Search for the cell housing the specified text and yield its (X, Y) center coordinate. 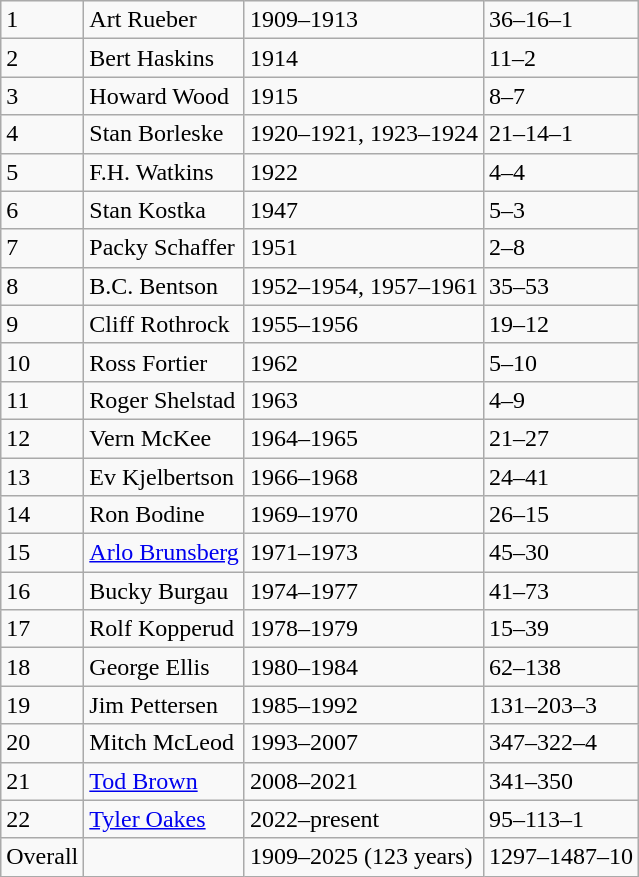
Packy Schaffer (164, 248)
21–27 (560, 438)
Jim Pettersen (164, 705)
1978–1979 (364, 629)
1964–1965 (364, 438)
2–8 (560, 248)
1947 (364, 210)
Mitch McLeod (164, 743)
Arlo Brunsberg (164, 553)
1969–1970 (364, 515)
13 (42, 477)
15 (42, 553)
Art Rueber (164, 20)
41–73 (560, 591)
Stan Borleske (164, 134)
1951 (364, 248)
19–12 (560, 324)
Vern McKee (164, 438)
Bert Haskins (164, 58)
Rolf Kopperud (164, 629)
347–322–4 (560, 743)
2008–2021 (364, 781)
1974–1977 (364, 591)
19 (42, 705)
Howard Wood (164, 96)
6 (42, 210)
21–14–1 (560, 134)
1909–1913 (364, 20)
1966–1968 (364, 477)
Ev Kjelbertson (164, 477)
95–113–1 (560, 819)
36–16–1 (560, 20)
2 (42, 58)
Bucky Burgau (164, 591)
Ron Bodine (164, 515)
22 (42, 819)
10 (42, 362)
1922 (364, 172)
35–53 (560, 286)
1 (42, 20)
21 (42, 781)
12 (42, 438)
George Ellis (164, 667)
5–3 (560, 210)
16 (42, 591)
1971–1973 (364, 553)
1955–1956 (364, 324)
1963 (364, 400)
1985–1992 (364, 705)
1914 (364, 58)
18 (42, 667)
2022–present (364, 819)
11–2 (560, 58)
4 (42, 134)
1980–1984 (364, 667)
15–39 (560, 629)
4–9 (560, 400)
Overall (42, 857)
1909–2025 (123 years) (364, 857)
1915 (364, 96)
3 (42, 96)
11 (42, 400)
1920–1921, 1923–1924 (364, 134)
Ross Fortier (164, 362)
131–203–3 (560, 705)
Tod Brown (164, 781)
17 (42, 629)
4–4 (560, 172)
Cliff Rothrock (164, 324)
Tyler Oakes (164, 819)
8–7 (560, 96)
24–41 (560, 477)
62–138 (560, 667)
45–30 (560, 553)
1962 (364, 362)
341–350 (560, 781)
5 (42, 172)
Stan Kostka (164, 210)
1297–1487–10 (560, 857)
1993–2007 (364, 743)
9 (42, 324)
B.C. Bentson (164, 286)
20 (42, 743)
F.H. Watkins (164, 172)
14 (42, 515)
26–15 (560, 515)
Roger Shelstad (164, 400)
1952–1954, 1957–1961 (364, 286)
8 (42, 286)
5–10 (560, 362)
7 (42, 248)
